Return (x, y) of the center of cell containing provided text 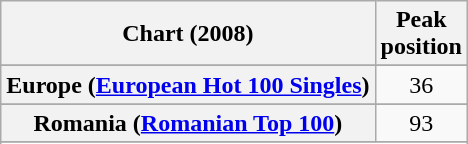
36 (421, 85)
Chart (2008) (188, 34)
93 (421, 123)
Europe (European Hot 100 Singles) (188, 85)
Romania (Romanian Top 100) (188, 123)
Peakposition (421, 34)
